Search for the cell housing the specified text and yield its [X, Y] center coordinate. 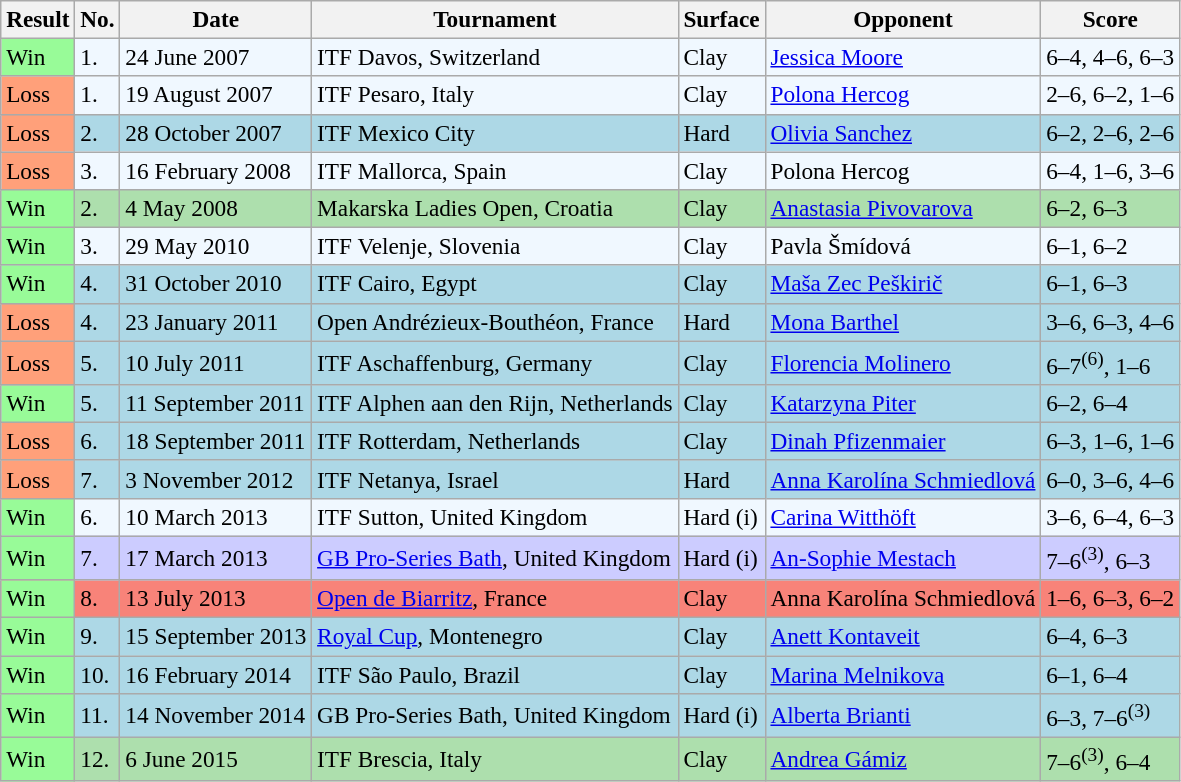
ITF Pesaro, Italy [495, 95]
7–6(3), 6–4 [1110, 759]
6–1, 6–3 [1110, 284]
ITF Cairo, Egypt [495, 284]
ITF Brescia, Italy [495, 759]
ITF Alphen aan den Rijn, Netherlands [495, 403]
Dinah Pfizenmaier [903, 441]
14 November 2014 [216, 715]
6–0, 3–6, 4–6 [1110, 479]
3–6, 6–3, 4–6 [1110, 322]
ITF Sutton, United Kingdom [495, 517]
Date [216, 19]
6–4, 6–3 [1110, 636]
3–6, 6–4, 6–3 [1110, 517]
6–2, 6–4 [1110, 403]
6–2, 6–3 [1110, 208]
13 July 2013 [216, 599]
ITF Velenje, Slovenia [495, 246]
11. [98, 715]
Surface [722, 19]
Katarzyna Piter [903, 403]
ITF Rotterdam, Netherlands [495, 441]
Florencia Molinero [903, 362]
Olivia Sanchez [903, 133]
ITF Mexico City [495, 133]
29 May 2010 [216, 246]
12. [98, 759]
ITF Mallorca, Spain [495, 170]
16 February 2014 [216, 674]
28 October 2007 [216, 133]
Tournament [495, 19]
10 March 2013 [216, 517]
Opponent [903, 19]
6–3, 1–6, 1–6 [1110, 441]
Anett Kontaveit [903, 636]
8. [98, 599]
10. [98, 674]
6 June 2015 [216, 759]
Carina Witthöft [903, 517]
Anastasia Pivovarova [903, 208]
24 June 2007 [216, 57]
Royal Cup, Montenegro [495, 636]
17 March 2013 [216, 557]
Andrea Gámiz [903, 759]
Alberta Brianti [903, 715]
Result [38, 19]
Jessica Moore [903, 57]
10 July 2011 [216, 362]
ITF São Paulo, Brazil [495, 674]
Makarska Ladies Open, Croatia [495, 208]
31 October 2010 [216, 284]
Maša Zec Peškirič [903, 284]
19 August 2007 [216, 95]
Score [1110, 19]
9. [98, 636]
6–7(6), 1–6 [1110, 362]
No. [98, 19]
6–1, 6–2 [1110, 246]
Pavla Šmídová [903, 246]
23 January 2011 [216, 322]
An-Sophie Mestach [903, 557]
6–1, 6–4 [1110, 674]
4 May 2008 [216, 208]
6–4, 1–6, 3–6 [1110, 170]
16 February 2008 [216, 170]
Open Andrézieux-Bouthéon, France [495, 322]
7–6(3), 6–3 [1110, 557]
Marina Melnikova [903, 674]
6–4, 4–6, 6–3 [1110, 57]
3 November 2012 [216, 479]
11 September 2011 [216, 403]
Open de Biarritz, France [495, 599]
ITF Netanya, Israel [495, 479]
ITF Aschaffenburg, Germany [495, 362]
ITF Davos, Switzerland [495, 57]
15 September 2013 [216, 636]
1–6, 6–3, 6–2 [1110, 599]
6–3, 7–6(3) [1110, 715]
18 September 2011 [216, 441]
6–2, 2–6, 2–6 [1110, 133]
Mona Barthel [903, 322]
2–6, 6–2, 1–6 [1110, 95]
